Output the (x, y) coordinate of the center of the cell containing the given text.  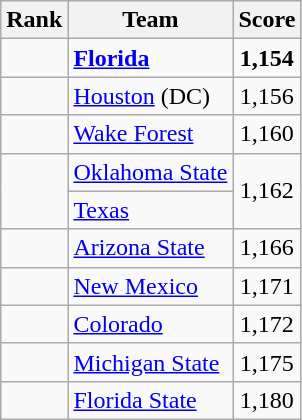
Florida State (150, 400)
1,180 (267, 400)
Arizona State (150, 248)
New Mexico (150, 286)
Score (267, 20)
1,162 (267, 191)
Oklahoma State (150, 172)
Team (150, 20)
Michigan State (150, 362)
Colorado (150, 324)
1,154 (267, 58)
Rank (34, 20)
1,171 (267, 286)
1,160 (267, 134)
1,166 (267, 248)
Wake Forest (150, 134)
Houston (DC) (150, 96)
Florida (150, 58)
1,172 (267, 324)
Texas (150, 210)
1,156 (267, 96)
1,175 (267, 362)
